For the text-containing cell, return its midpoint in [X, Y] coordinate format. 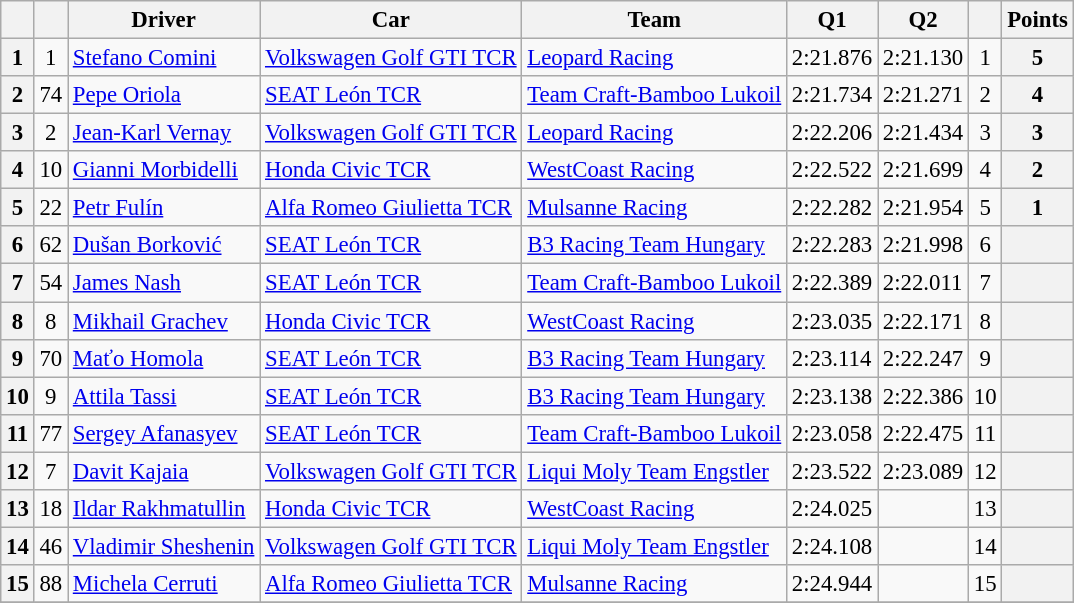
2:21.130 [924, 58]
2:23.522 [832, 471]
Car [391, 20]
2:21.998 [924, 245]
Vladimir Sheshenin [164, 546]
2:23.114 [832, 358]
2:22.011 [924, 283]
Q2 [924, 20]
2:23.138 [832, 396]
18 [50, 509]
Michela Cerruti [164, 584]
Mikhail Grachev [164, 321]
Davit Kajaia [164, 471]
46 [50, 546]
James Nash [164, 283]
Pepe Oriola [164, 95]
2:22.282 [832, 208]
Points [1038, 20]
88 [50, 584]
2:22.206 [832, 133]
74 [50, 95]
2:24.108 [832, 546]
Q1 [832, 20]
70 [50, 358]
2:21.699 [924, 170]
Jean-Karl Vernay [164, 133]
2:23.089 [924, 471]
2:22.247 [924, 358]
Sergey Afanasyev [164, 433]
2:21.954 [924, 208]
2:22.171 [924, 321]
2:22.389 [832, 283]
2:21.271 [924, 95]
54 [50, 283]
2:23.035 [832, 321]
2:21.876 [832, 58]
62 [50, 245]
2:22.283 [832, 245]
Driver [164, 20]
Gianni Morbidelli [164, 170]
Team [654, 20]
2:24.944 [832, 584]
2:24.025 [832, 509]
Stefano Comini [164, 58]
2:23.058 [832, 433]
Dušan Borković [164, 245]
Attila Tassi [164, 396]
2:21.434 [924, 133]
2:22.522 [832, 170]
2:22.475 [924, 433]
77 [50, 433]
22 [50, 208]
2:21.734 [832, 95]
Petr Fulín [164, 208]
2:22.386 [924, 396]
Ildar Rakhmatullin [164, 509]
Maťo Homola [164, 358]
